Detect which cell encompasses the target text, then output its (X, Y) center coordinate. 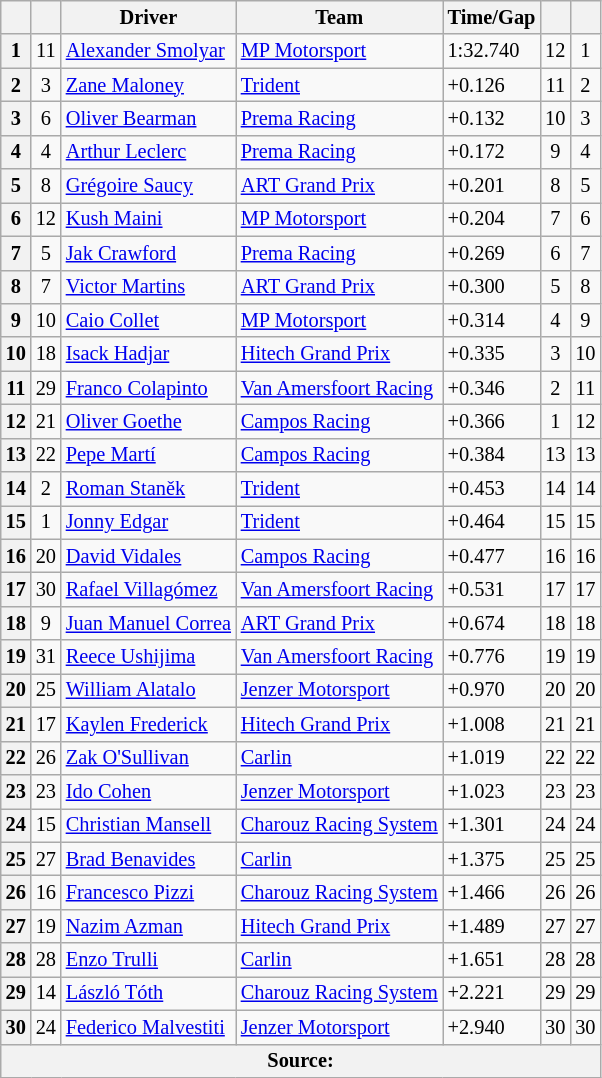
+0.204 (492, 219)
+2.221 (492, 993)
Team (340, 17)
Ido Cohen (148, 791)
+1.489 (492, 926)
31 (46, 657)
1:32.740 (492, 51)
+1.375 (492, 859)
+1.023 (492, 791)
+0.477 (492, 556)
+0.464 (492, 522)
Christian Mansell (148, 825)
+2.940 (492, 1027)
Rafael Villagómez (148, 589)
+0.300 (492, 287)
+0.172 (492, 152)
+0.384 (492, 455)
Caio Collet (148, 320)
William Alatalo (148, 690)
Isack Hadjar (148, 354)
Zak O'Sullivan (148, 758)
Jonny Edgar (148, 522)
Grégoire Saucy (148, 186)
+1.019 (492, 758)
Source: (301, 1061)
+0.531 (492, 589)
+0.674 (492, 623)
Pepe Martí (148, 455)
+0.201 (492, 186)
Victor Martins (148, 287)
László Tóth (148, 993)
+1.651 (492, 960)
Federico Malvestiti (148, 1027)
David Vidales (148, 556)
+1.466 (492, 892)
+0.132 (492, 118)
+1.301 (492, 825)
Zane Maloney (148, 85)
Franco Colapinto (148, 388)
+0.314 (492, 320)
Oliver Goethe (148, 421)
Nazim Azman (148, 926)
+0.776 (492, 657)
Time/Gap (492, 17)
Jak Crawford (148, 253)
+0.970 (492, 690)
+0.346 (492, 388)
Alexander Smolyar (148, 51)
Kush Maini (148, 219)
Francesco Pizzi (148, 892)
Brad Benavides (148, 859)
Kaylen Frederick (148, 724)
Driver (148, 17)
Oliver Bearman (148, 118)
Roman Staněk (148, 489)
Juan Manuel Correa (148, 623)
+1.008 (492, 724)
+0.453 (492, 489)
Reece Ushijima (148, 657)
+0.126 (492, 85)
Arthur Leclerc (148, 152)
+0.366 (492, 421)
+0.269 (492, 253)
Enzo Trulli (148, 960)
+0.335 (492, 354)
